Find where the given text appears and provide that cell's center as (X, Y) coordinate. 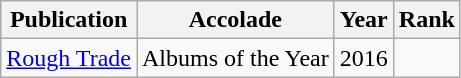
Accolade (235, 20)
2016 (364, 58)
Publication (69, 20)
Rank (426, 20)
Albums of the Year (235, 58)
Year (364, 20)
Rough Trade (69, 58)
